Provide the (x, y) coordinate of the cell's center where the given text is located.  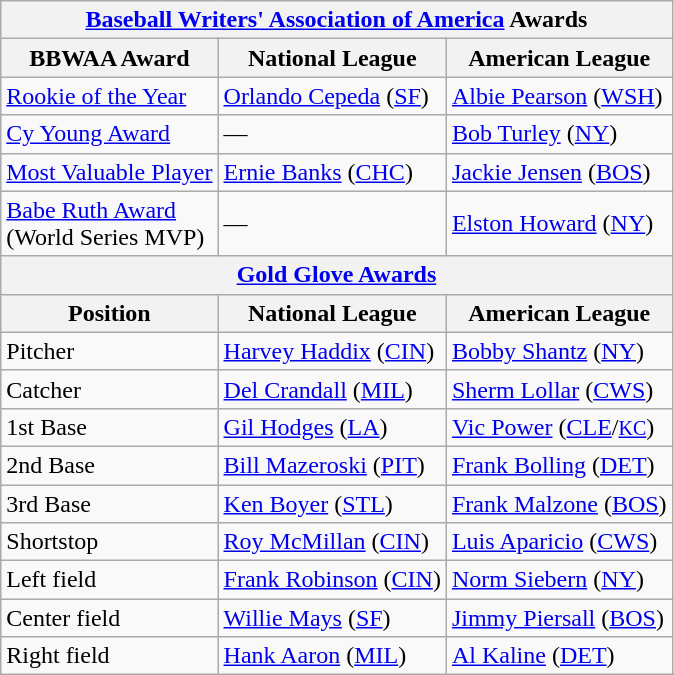
Al Kaline (DET) (559, 656)
Babe Ruth Award(World Series MVP) (110, 224)
Elston Howard (NY) (559, 224)
Del Crandall (MIL) (332, 389)
Ken Boyer (STL) (332, 503)
Willie Mays (SF) (332, 618)
Vic Power (CLE/KC) (559, 427)
Catcher (110, 389)
Cy Young Award (110, 134)
Bill Mazeroski (PIT) (332, 465)
2nd Base (110, 465)
Orlando Cepeda (SF) (332, 96)
Right field (110, 656)
1st Base (110, 427)
Rookie of the Year (110, 96)
Frank Robinson (CIN) (332, 580)
Jackie Jensen (BOS) (559, 172)
Position (110, 313)
Roy McMillan (CIN) (332, 542)
Bobby Shantz (NY) (559, 351)
3rd Base (110, 503)
Most Valuable Player (110, 172)
Frank Malzone (BOS) (559, 503)
Bob Turley (NY) (559, 134)
Luis Aparicio (CWS) (559, 542)
Pitcher (110, 351)
Left field (110, 580)
Gold Glove Awards (336, 275)
Ernie Banks (CHC) (332, 172)
Hank Aaron (MIL) (332, 656)
Norm Siebern (NY) (559, 580)
Frank Bolling (DET) (559, 465)
Sherm Lollar (CWS) (559, 389)
Shortstop (110, 542)
Baseball Writers' Association of America Awards (336, 20)
Albie Pearson (WSH) (559, 96)
BBWAA Award (110, 58)
Jimmy Piersall (BOS) (559, 618)
Center field (110, 618)
Harvey Haddix (CIN) (332, 351)
Gil Hodges (LA) (332, 427)
